Extract the (x, y) coordinate from the center of the cell holding the provided text.  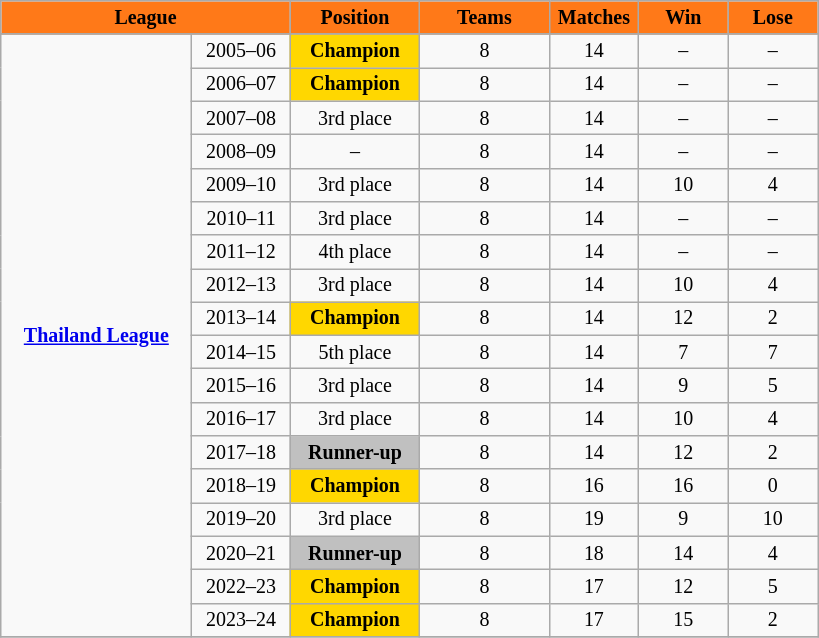
19 (594, 520)
2020–21 (241, 554)
2006–07 (241, 84)
2005–06 (241, 52)
2007–08 (241, 118)
5th place (354, 352)
2008–09 (241, 152)
0 (772, 486)
18 (594, 554)
Matches (594, 18)
2019–20 (241, 520)
2009–10 (241, 184)
2015–16 (241, 386)
15 (684, 620)
2012–13 (241, 286)
Teams (484, 18)
4th place (354, 252)
2013–14 (241, 318)
Thailand League (96, 336)
Lose (772, 18)
Win (684, 18)
2016–17 (241, 420)
League (146, 18)
2014–15 (241, 352)
2022–23 (241, 586)
Position (354, 18)
2011–12 (241, 252)
2010–11 (241, 218)
2023–24 (241, 620)
2018–19 (241, 486)
2017–18 (241, 452)
